Locate the cell with the specified text and output its (x, y) center coordinate. 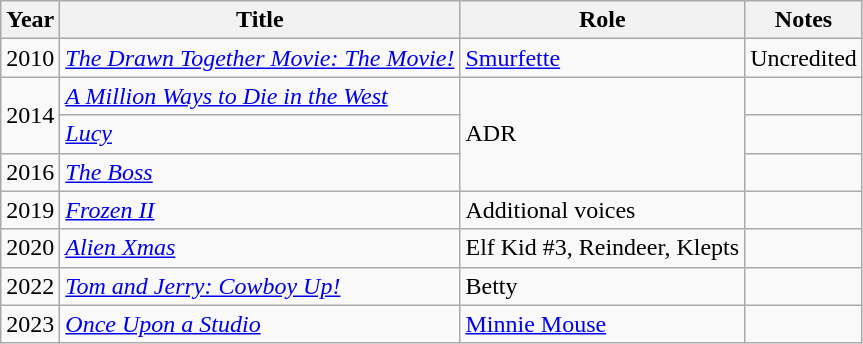
2014 (30, 115)
2016 (30, 172)
Notes (804, 20)
Betty (602, 286)
Frozen II (260, 210)
2019 (30, 210)
Lucy (260, 134)
Alien Xmas (260, 248)
2010 (30, 58)
Minnie Mouse (602, 324)
Once Upon a Studio (260, 324)
A Million Ways to Die in the West (260, 96)
Smurfette (602, 58)
2020 (30, 248)
Tom and Jerry: Cowboy Up! (260, 286)
Elf Kid #3, Reindeer, Klepts (602, 248)
2022 (30, 286)
2023 (30, 324)
Additional voices (602, 210)
Uncredited (804, 58)
Role (602, 20)
The Boss (260, 172)
Year (30, 20)
The Drawn Together Movie: The Movie! (260, 58)
ADR (602, 134)
Title (260, 20)
